Extract the [x, y] coordinate from the center of the cell holding the provided text.  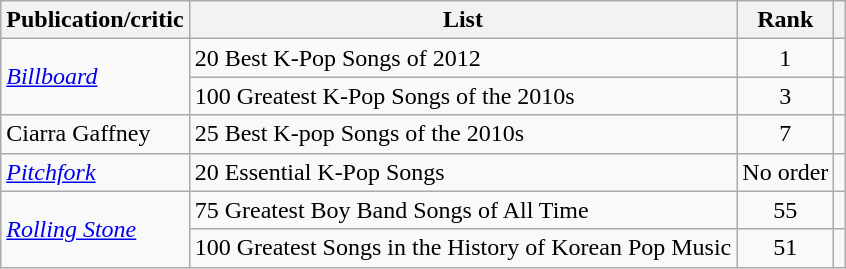
100 Greatest Songs in the History of Korean Pop Music [463, 248]
20 Best K-Pop Songs of 2012 [463, 58]
100 Greatest K-Pop Songs of the 2010s [463, 96]
75 Greatest Boy Band Songs of All Time [463, 210]
55 [786, 210]
List [463, 20]
1 [786, 58]
Ciarra Gaffney [95, 134]
Rolling Stone [95, 229]
25 Best K-pop Songs of the 2010s [463, 134]
7 [786, 134]
No order [786, 172]
3 [786, 96]
Billboard [95, 77]
20 Essential K-Pop Songs [463, 172]
51 [786, 248]
Rank [786, 20]
Pitchfork [95, 172]
Publication/critic [95, 20]
